Capture the cell that displays the provided text and extract its [x, y] central coordinate. 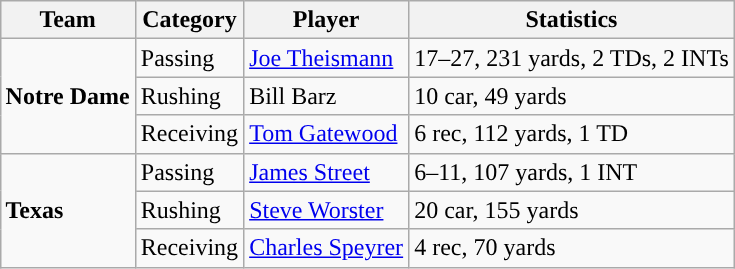
Joe Theismann [326, 58]
4 rec, 70 yards [572, 248]
Player [326, 20]
17–27, 231 yards, 2 TDs, 2 INTs [572, 58]
Charles Speyrer [326, 248]
Bill Barz [326, 96]
Statistics [572, 20]
Notre Dame [68, 96]
Texas [68, 210]
Team [68, 20]
20 car, 155 yards [572, 210]
James Street [326, 172]
10 car, 49 yards [572, 96]
Tom Gatewood [326, 134]
6–11, 107 yards, 1 INT [572, 172]
6 rec, 112 yards, 1 TD [572, 134]
Steve Worster [326, 210]
Category [189, 20]
